Scan for the cell matching the given text and deliver its [X, Y] coordinate at center. 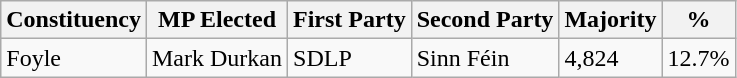
Mark Durkan [216, 58]
Second Party [485, 20]
% [698, 20]
Majority [610, 20]
First Party [350, 20]
SDLP [350, 58]
MP Elected [216, 20]
4,824 [610, 58]
Sinn Féin [485, 58]
Foyle [74, 58]
Constituency [74, 20]
12.7% [698, 58]
